Determine the [x, y] coordinate at the center of the cell enclosing the given text.  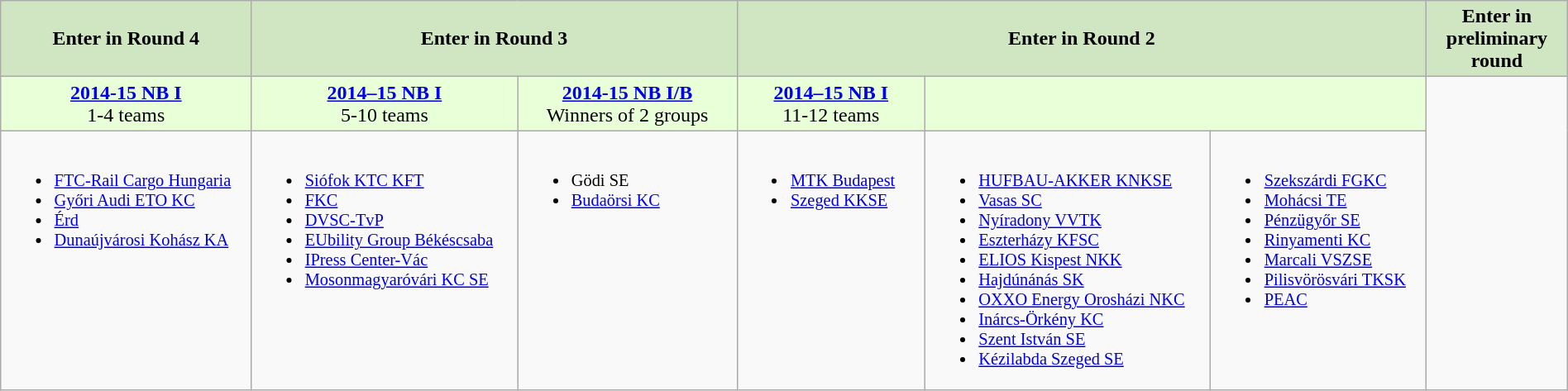
2014–15 NB I5-10 teams [385, 104]
Siófok KTC KFTFKCDVSC-TvPEUbility Group BékéscsabaIPress Center-VácMosonmagyaróvári KC SE [385, 260]
Gödi SEBudaörsi KC [627, 260]
FTC-Rail Cargo HungariaGyőri Audi ETO KCÉrdDunaújvárosi Kohász KA [126, 260]
MTK BudapestSzeged KKSE [830, 260]
2014-15 NB I/BWinners of 2 groups [627, 104]
Szekszárdi FGKCMohácsi TEPénzügyőr SERinyamenti KCMarcali VSZSEPilisvörösvári TKSKPEAC [1318, 260]
Enter in preliminary round [1497, 39]
2014–15 NB I11-12 teams [830, 104]
Enter in Round 2 [1082, 39]
Enter in Round 3 [495, 39]
Enter in Round 4 [126, 39]
2014-15 NB I1-4 teams [126, 104]
